Return [X, Y] of the center of cell containing provided text 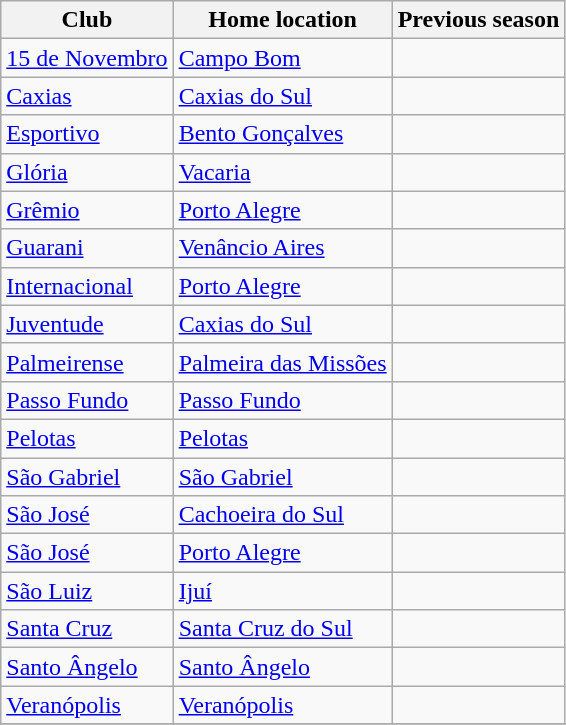
Home location [282, 20]
Santa Cruz [87, 629]
Bento Gonçalves [282, 134]
Cachoeira do Sul [282, 515]
Palmeira das Missões [282, 362]
Palmeirense [87, 362]
São Luiz [87, 591]
Club [87, 20]
Esportivo [87, 134]
Juventude [87, 324]
Grêmio [87, 210]
Glória [87, 172]
Caxias [87, 96]
Previous season [478, 20]
Ijuí [282, 591]
Santa Cruz do Sul [282, 629]
15 de Novembro [87, 58]
Venâncio Aires [282, 248]
Guarani [87, 248]
Internacional [87, 286]
Campo Bom [282, 58]
Vacaria [282, 172]
